Return the [X, Y] coordinate for the center point of the cell that contains the specified text.  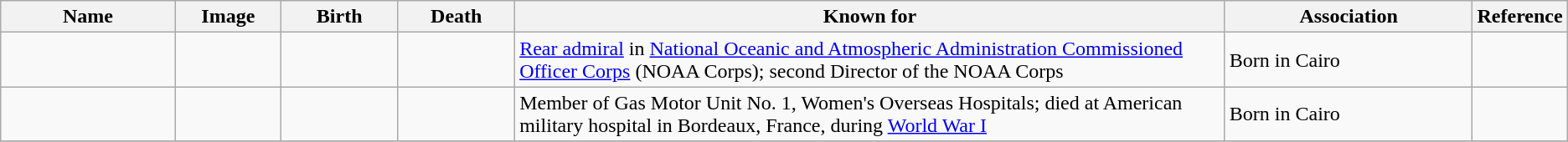
Death [456, 17]
Known for [870, 17]
Birth [340, 17]
Reference [1519, 17]
Association [1349, 17]
Rear admiral in National Oceanic and Atmospheric Administration Commissioned Officer Corps (NOAA Corps); second Director of the NOAA Corps [870, 60]
Member of Gas Motor Unit No. 1, Women's Overseas Hospitals; died at American military hospital in Bordeaux, France, during World War I [870, 114]
Image [228, 17]
Name [88, 17]
